Scan for the cell matching the given text and deliver its (X, Y) coordinate at center. 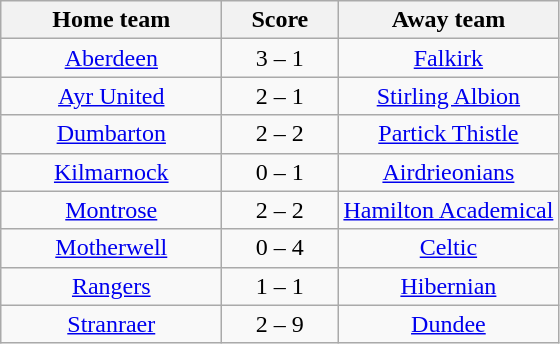
Stirling Albion (448, 96)
Aberdeen (112, 58)
Rangers (112, 286)
Stranraer (112, 324)
Montrose (112, 210)
Away team (448, 20)
Celtic (448, 248)
Home team (112, 20)
3 – 1 (280, 58)
Falkirk (448, 58)
2 – 9 (280, 324)
Hibernian (448, 286)
Motherwell (112, 248)
Score (280, 20)
Airdrieonians (448, 172)
0 – 4 (280, 248)
Dumbarton (112, 134)
Hamilton Academical (448, 210)
Partick Thistle (448, 134)
0 – 1 (280, 172)
Kilmarnock (112, 172)
Ayr United (112, 96)
2 – 1 (280, 96)
1 – 1 (280, 286)
Dundee (448, 324)
